Find where the given text appears and provide that cell's center as (X, Y) coordinate. 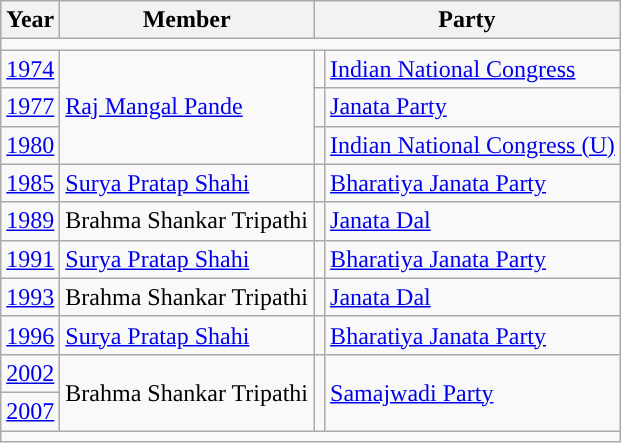
1985 (30, 183)
Samajwadi Party (473, 392)
1991 (30, 259)
Indian National Congress (473, 69)
1989 (30, 221)
1996 (30, 335)
Raj Mangal Pande (187, 107)
1974 (30, 69)
1993 (30, 297)
Janata Party (473, 107)
2007 (30, 411)
Indian National Congress (U) (473, 145)
Year (30, 20)
Party (468, 20)
2002 (30, 373)
Member (187, 20)
1980 (30, 145)
1977 (30, 107)
